Locate the cell with the specified text and output its [x, y] center coordinate. 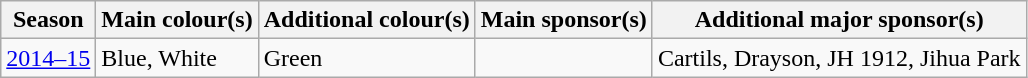
Main sponsor(s) [564, 20]
Additional colour(s) [366, 20]
Season [48, 20]
2014–15 [48, 58]
Green [366, 58]
Additional major sponsor(s) [839, 20]
Main colour(s) [177, 20]
Blue, White [177, 58]
Cartils, Drayson, JH 1912, Jihua Park [839, 58]
